Determine the [x, y] coordinate at the center of the cell enclosing the given text.  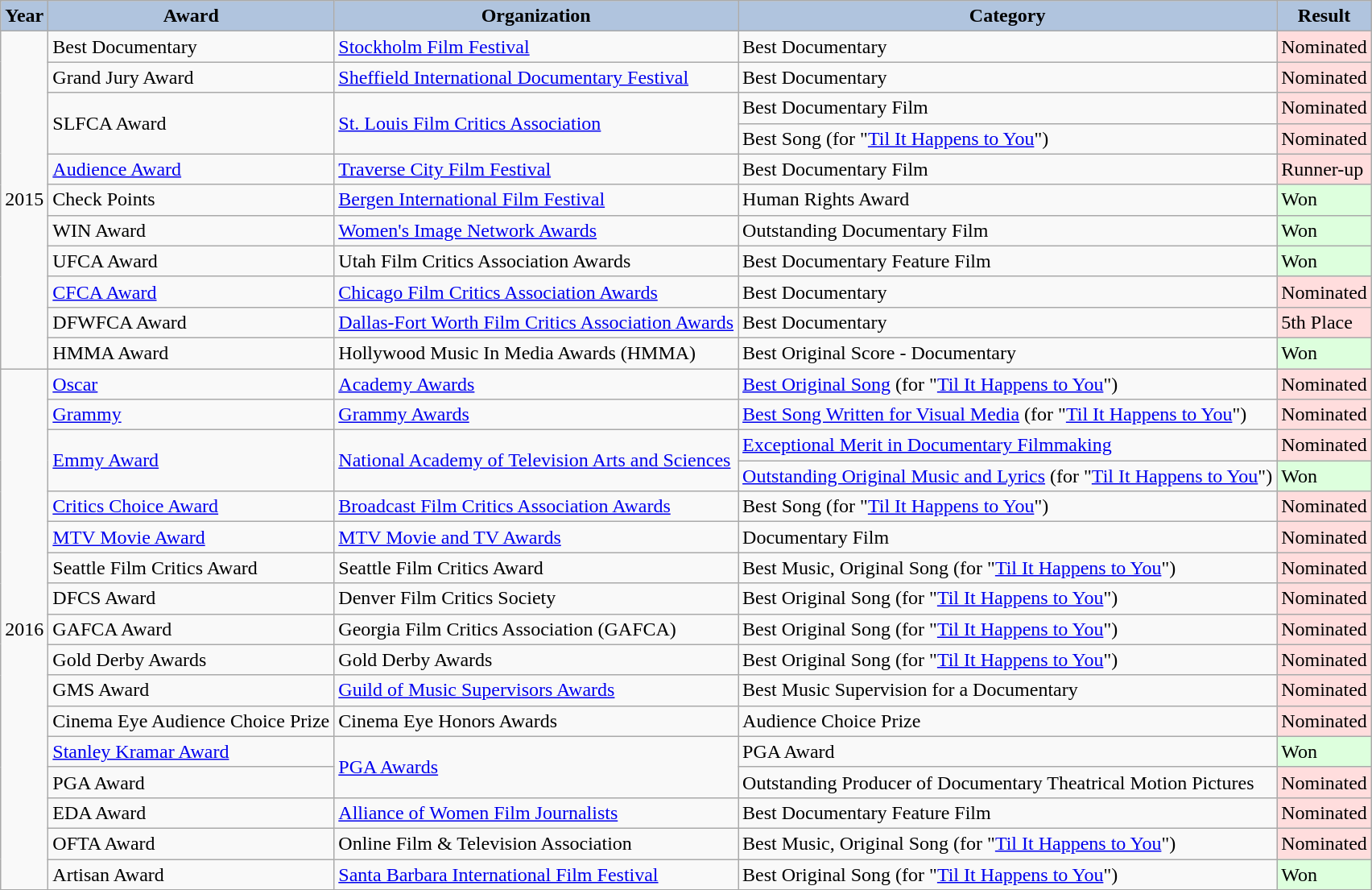
Santa Barbara International Film Festival [536, 874]
Denver Film Critics Society [536, 598]
Grammy [192, 415]
Oscar [192, 384]
MTV Movie and TV Awards [536, 537]
Check Points [192, 200]
GAFCA Award [192, 629]
Bergen International Film Festival [536, 200]
2015 [24, 200]
Traverse City Film Festival [536, 169]
Chicago Film Critics Association Awards [536, 292]
Women's Image Network Awards [536, 230]
OFTA Award [192, 843]
Critics Choice Award [192, 507]
Outstanding Producer of Documentary Theatrical Motion Pictures [1008, 782]
Best Music Supervision for a Documentary [1008, 690]
Organization [536, 16]
Audience Award [192, 169]
Best Original Score - Documentary [1008, 353]
5th Place [1324, 322]
Human Rights Award [1008, 200]
Outstanding Documentary Film [1008, 230]
Online Film & Television Association [536, 843]
Artisan Award [192, 874]
Sheffield International Documentary Festival [536, 77]
WIN Award [192, 230]
GMS Award [192, 690]
SLFCA Award [192, 123]
Result [1324, 16]
Category [1008, 16]
EDA Award [192, 813]
PGA Awards [536, 767]
Academy Awards [536, 384]
Utah Film Critics Association Awards [536, 261]
Best Song Written for Visual Media (for "Til It Happens to You") [1008, 415]
MTV Movie Award [192, 537]
Hollywood Music In Media Awards (HMMA) [536, 353]
Grand Jury Award [192, 77]
National Academy of Television Arts and Sciences [536, 461]
Alliance of Women Film Journalists [536, 813]
Year [24, 16]
Exceptional Merit in Documentary Filmmaking [1008, 445]
Award [192, 16]
2016 [24, 630]
Grammy Awards [536, 415]
Georgia Film Critics Association (GAFCA) [536, 629]
CFCA Award [192, 292]
UFCA Award [192, 261]
Cinema Eye Honors Awards [536, 721]
Stockholm Film Festival [536, 47]
Broadcast Film Critics Association Awards [536, 507]
Dallas-Fort Worth Film Critics Association Awards [536, 322]
Stanley Kramar Award [192, 751]
Runner-up [1324, 169]
Emmy Award [192, 461]
Cinema Eye Audience Choice Prize [192, 721]
St. Louis Film Critics Association [536, 123]
DFWFCA Award [192, 322]
Documentary Film [1008, 537]
Guild of Music Supervisors Awards [536, 690]
HMMA Award [192, 353]
DFCS Award [192, 598]
Audience Choice Prize [1008, 721]
Outstanding Original Music and Lyrics (for "Til It Happens to You") [1008, 476]
